Output the [x, y] coordinate of the center of the cell containing the given text.  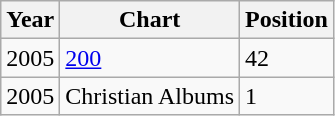
1 [287, 96]
Year [30, 20]
200 [150, 58]
Position [287, 20]
42 [287, 58]
Chart [150, 20]
Christian Albums [150, 96]
